Search for the cell housing the specified text and yield its (X, Y) center coordinate. 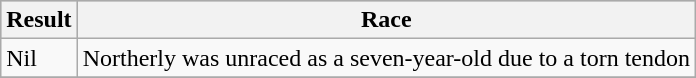
Northerly was unraced as a seven-year-old due to a torn tendon (386, 58)
Nil (39, 58)
Race (386, 20)
Result (39, 20)
